Provide the (X, Y) coordinate of the cell's center where the given text is located.  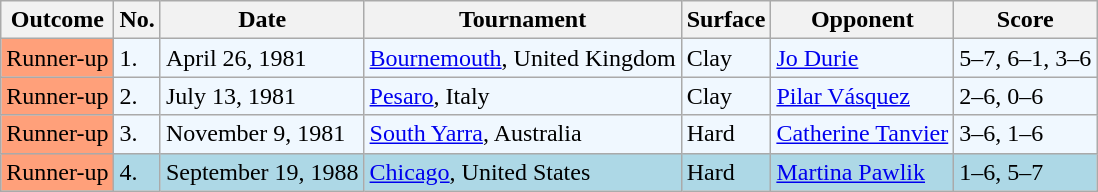
4. (137, 172)
1–6, 5–7 (1026, 172)
Opponent (862, 20)
Date (262, 20)
5–7, 6–1, 3–6 (1026, 58)
2–6, 0–6 (1026, 96)
No. (137, 20)
Jo Durie (862, 58)
September 19, 1988 (262, 172)
Score (1026, 20)
November 9, 1981 (262, 134)
3–6, 1–6 (1026, 134)
April 26, 1981 (262, 58)
Pesaro, Italy (522, 96)
2. (137, 96)
South Yarra, Australia (522, 134)
July 13, 1981 (262, 96)
Catherine Tanvier (862, 134)
Outcome (58, 20)
Bournemouth, United Kingdom (522, 58)
Martina Pawlik (862, 172)
Chicago, United States (522, 172)
Tournament (522, 20)
Pilar Vásquez (862, 96)
Surface (726, 20)
1. (137, 58)
3. (137, 134)
